Return (x, y) of the center of cell containing provided text 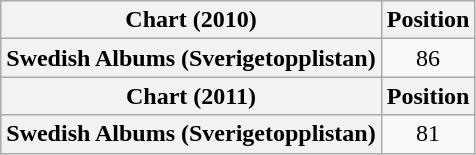
86 (428, 58)
Chart (2011) (191, 96)
81 (428, 134)
Chart (2010) (191, 20)
